Search for the cell housing the specified text and yield its [x, y] center coordinate. 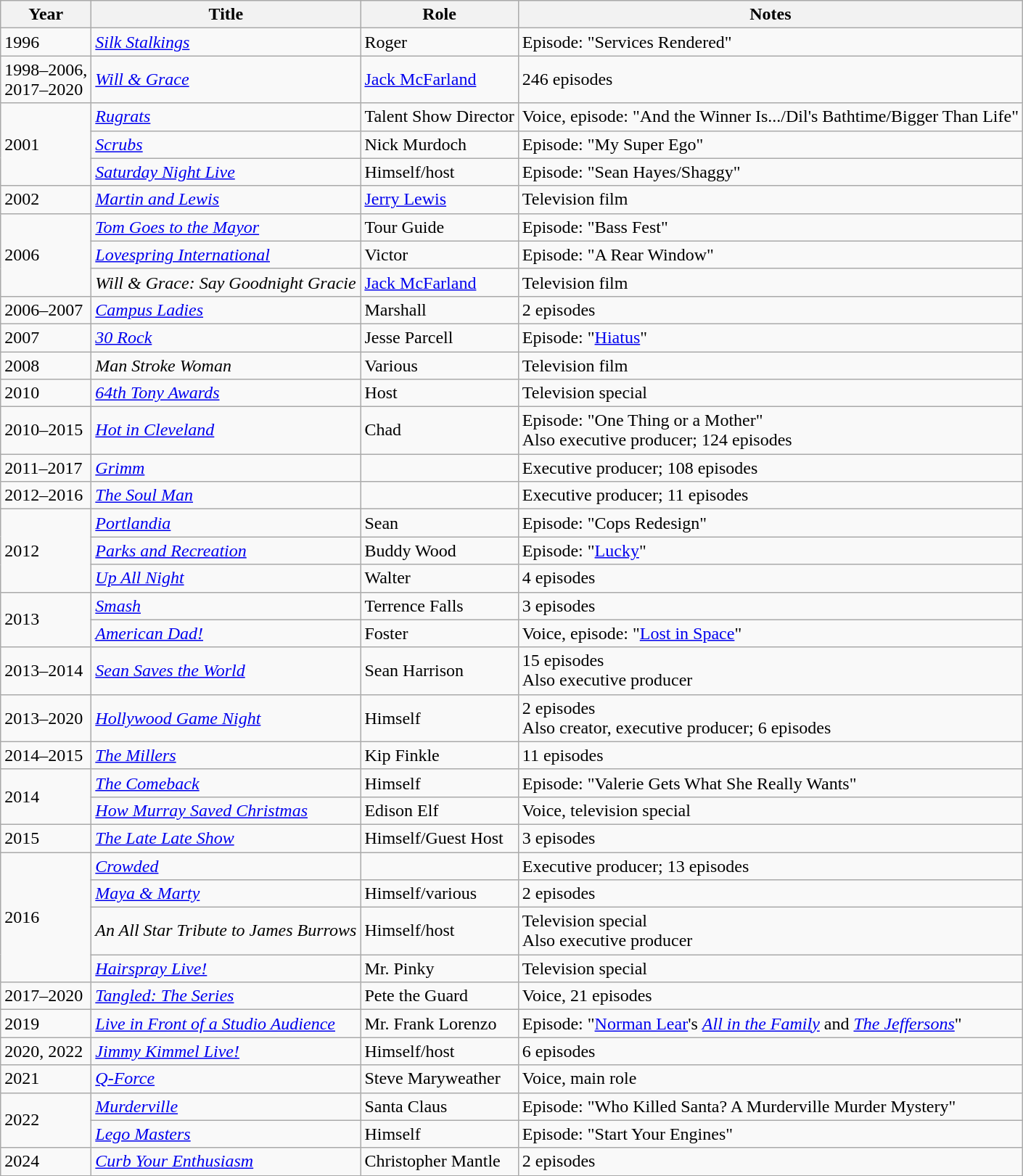
1996 [46, 42]
2002 [46, 200]
Sean Saves the World [226, 670]
Santa Claus [440, 1106]
Roger [440, 42]
Various [440, 365]
Year [46, 15]
Voice, episode: "And the Winner Is.../Dil's Bathtime/Bigger Than Life" [771, 117]
Parks and Recreation [226, 551]
4 episodes [771, 578]
Mr. Pinky [440, 969]
6 episodes [771, 1051]
2010–2015 [46, 431]
Grimm [226, 468]
The Comeback [226, 783]
Saturday Night Live [226, 172]
2011–2017 [46, 468]
Campus Ladies [226, 310]
1998–2006,2017–2020 [46, 80]
2007 [46, 337]
Rugrats [226, 117]
15 episodes Also executive producer [771, 670]
2001 [46, 144]
American Dad! [226, 633]
Episode: "One Thing or a Mother" Also executive producer; 124 episodes [771, 431]
2015 [46, 838]
Will & Grace: Say Goodnight Gracie [226, 282]
Silk Stalkings [226, 42]
2008 [46, 365]
11 episodes [771, 755]
Jimmy Kimmel Live! [226, 1051]
Kip Finkle [440, 755]
Episode: "Hiatus" [771, 337]
2 episodes Also creator, executive producer; 6 episodes [771, 718]
Episode: "Sean Hayes/Shaggy" [771, 172]
2006–2007 [46, 310]
The Late Late Show [226, 838]
Chad [440, 431]
Hot in Cleveland [226, 431]
Hollywood Game Night [226, 718]
An All Star Tribute to James Burrows [226, 932]
Marshall [440, 310]
2010 [46, 393]
Lovespring International [226, 255]
2017–2020 [46, 996]
Martin and Lewis [226, 200]
Pete the Guard [440, 996]
Curb Your Enthusiasm [226, 1161]
Terrence Falls [440, 606]
246 episodes [771, 80]
Executive producer; 13 episodes [771, 865]
Sean Harrison [440, 670]
Tom Goes to the Mayor [226, 227]
Himself/Guest Host [440, 838]
2012–2016 [46, 496]
Voice, episode: "Lost in Space" [771, 633]
30 Rock [226, 337]
Episode: "Valerie Gets What She Really Wants" [771, 783]
2014 [46, 797]
Voice, main role [771, 1079]
Edison Elf [440, 810]
Sean [440, 523]
Episode: "Cops Redesign" [771, 523]
Tangled: The Series [226, 996]
Executive producer; 11 episodes [771, 496]
2013–2014 [46, 670]
Episode: "Norman Lear's All in the Family and The Jeffersons" [771, 1024]
Live in Front of a Studio Audience [226, 1024]
Buddy Wood [440, 551]
The Soul Man [226, 496]
Q-Force [226, 1079]
Voice, television special [771, 810]
Episode: "A Rear Window" [771, 255]
2024 [46, 1161]
Up All Night [226, 578]
Episode: "My Super Ego" [771, 144]
2019 [46, 1024]
Maya & Marty [226, 894]
Lego Masters [226, 1134]
Voice, 21 episodes [771, 996]
Jesse Parcell [440, 337]
Episode: "Start Your Engines" [771, 1134]
Smash [226, 606]
2013 [46, 620]
Victor [440, 255]
Television special Also executive producer [771, 932]
Will & Grace [226, 80]
Jerry Lewis [440, 200]
2013–2020 [46, 718]
Talent Show Director [440, 117]
Episode: "Bass Fest" [771, 227]
Himself/various [440, 894]
Crowded [226, 865]
2022 [46, 1120]
2020, 2022 [46, 1051]
Notes [771, 15]
Nick Murdoch [440, 144]
2012 [46, 551]
2014–2015 [46, 755]
Title [226, 15]
Steve Maryweather [440, 1079]
Christopher Mantle [440, 1161]
The Millers [226, 755]
Portlandia [226, 523]
Role [440, 15]
Walter [440, 578]
64th Tony Awards [226, 393]
Episode: "Lucky" [771, 551]
2016 [46, 917]
Man Stroke Woman [226, 365]
Host [440, 393]
Hairspray Live! [226, 969]
Foster [440, 633]
Episode: "Who Killed Santa? A Murderville Murder Mystery" [771, 1106]
2021 [46, 1079]
Murderville [226, 1106]
Executive producer; 108 episodes [771, 468]
Episode: "Services Rendered" [771, 42]
Scrubs [226, 144]
How Murray Saved Christmas [226, 810]
Mr. Frank Lorenzo [440, 1024]
Tour Guide [440, 227]
2006 [46, 255]
